Find where the given text appears and provide that cell's center as [X, Y] coordinate. 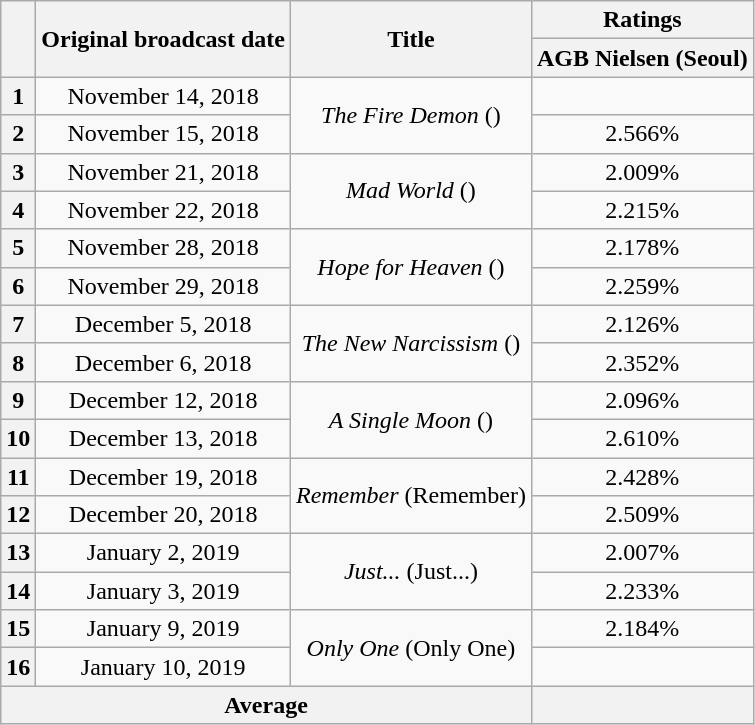
Just... (Just...) [410, 572]
November 14, 2018 [164, 96]
8 [18, 362]
2.509% [642, 515]
Ratings [642, 20]
13 [18, 553]
January 9, 2019 [164, 629]
1 [18, 96]
2.259% [642, 286]
November 22, 2018 [164, 210]
10 [18, 438]
December 13, 2018 [164, 438]
2.184% [642, 629]
November 29, 2018 [164, 286]
January 3, 2019 [164, 591]
2.007% [642, 553]
6 [18, 286]
2.126% [642, 324]
November 15, 2018 [164, 134]
2.009% [642, 172]
Mad World () [410, 191]
December 12, 2018 [164, 400]
Average [266, 705]
2.610% [642, 438]
2.215% [642, 210]
2.096% [642, 400]
December 5, 2018 [164, 324]
December 20, 2018 [164, 515]
AGB Nielsen (Seoul) [642, 58]
December 19, 2018 [164, 477]
Only One (Only One) [410, 648]
Remember (Remember) [410, 496]
The Fire Demon () [410, 115]
14 [18, 591]
Title [410, 39]
2 [18, 134]
9 [18, 400]
November 21, 2018 [164, 172]
January 10, 2019 [164, 667]
2.352% [642, 362]
A Single Moon () [410, 419]
3 [18, 172]
Hope for Heaven () [410, 267]
7 [18, 324]
12 [18, 515]
December 6, 2018 [164, 362]
The New Narcissism () [410, 343]
2.566% [642, 134]
16 [18, 667]
2.178% [642, 248]
11 [18, 477]
5 [18, 248]
November 28, 2018 [164, 248]
Original broadcast date [164, 39]
2.233% [642, 591]
January 2, 2019 [164, 553]
2.428% [642, 477]
15 [18, 629]
4 [18, 210]
